Provide the (x, y) coordinate of the cell's center where the given text is located.  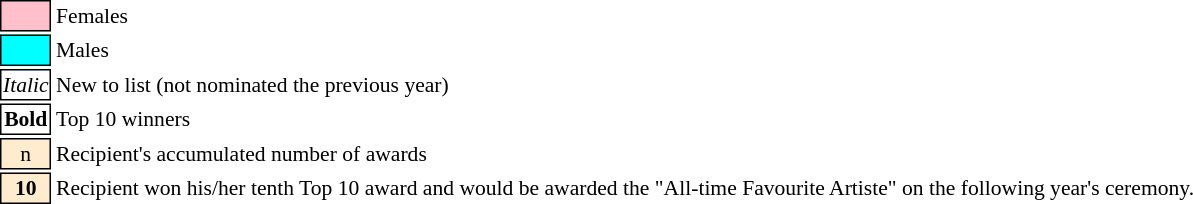
Italic (26, 85)
10 (26, 188)
Bold (26, 120)
n (26, 154)
